Extract the [x, y] coordinate from the center of the cell holding the provided text.  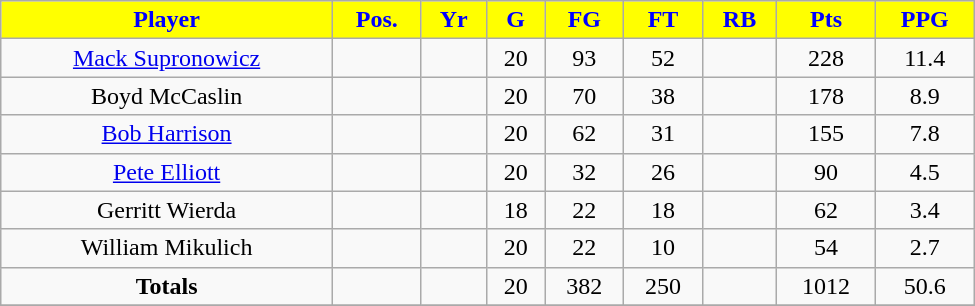
93 [584, 58]
Bob Harrison [167, 134]
31 [664, 134]
52 [664, 58]
2.7 [924, 248]
FG [584, 20]
7.8 [924, 134]
3.4 [924, 210]
Mack Supronowicz [167, 58]
250 [664, 286]
11.4 [924, 58]
1012 [826, 286]
RB [739, 20]
32 [584, 172]
8.9 [924, 96]
PPG [924, 20]
4.5 [924, 172]
54 [826, 248]
Yr [454, 20]
50.6 [924, 286]
Gerritt Wierda [167, 210]
70 [584, 96]
Pete Elliott [167, 172]
G [516, 20]
178 [826, 96]
26 [664, 172]
228 [826, 58]
Pts [826, 20]
90 [826, 172]
382 [584, 286]
Pos. [376, 20]
38 [664, 96]
10 [664, 248]
Boyd McCaslin [167, 96]
William Mikulich [167, 248]
Player [167, 20]
155 [826, 134]
FT [664, 20]
Totals [167, 286]
